Capture the cell that displays the provided text and extract its [x, y] central coordinate. 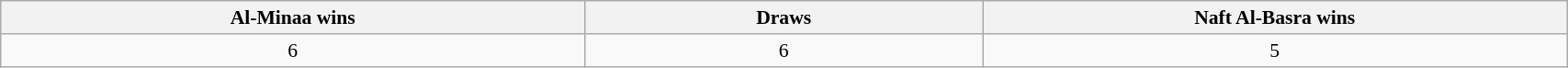
Draws [784, 17]
Al-Minaa wins [293, 17]
5 [1275, 51]
Naft Al-Basra wins [1275, 17]
